Return the [X, Y] coordinate for the center point of the cell that contains the specified text.  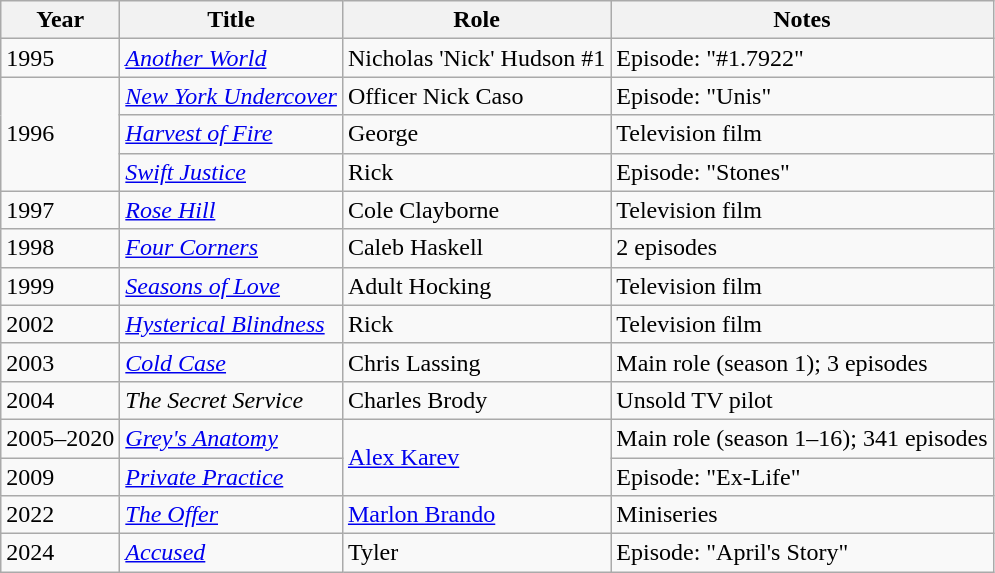
Notes [802, 20]
Grey's Anatomy [232, 438]
Main role (season 1); 3 episodes [802, 362]
1996 [60, 134]
Marlon Brando [476, 515]
2 episodes [802, 248]
Hysterical Blindness [232, 324]
The Secret Service [232, 400]
2009 [60, 477]
Tyler [476, 553]
2004 [60, 400]
Alex Karev [476, 457]
Rose Hill [232, 210]
2003 [60, 362]
Cold Case [232, 362]
2002 [60, 324]
Year [60, 20]
Episode: "Unis" [802, 96]
Role [476, 20]
Episode: "Ex-Life" [802, 477]
Episode: "#1.7922" [802, 58]
Accused [232, 553]
Main role (season 1–16); 341 episodes [802, 438]
Chris Lassing [476, 362]
1998 [60, 248]
Harvest of Fire [232, 134]
Caleb Haskell [476, 248]
The Offer [232, 515]
1997 [60, 210]
1999 [60, 286]
Another World [232, 58]
Episode: "April's Story" [802, 553]
Seasons of Love [232, 286]
2024 [60, 553]
Charles Brody [476, 400]
Title [232, 20]
Unsold TV pilot [802, 400]
George [476, 134]
Episode: "Stones" [802, 172]
Nicholas 'Nick' Hudson #1 [476, 58]
Officer Nick Caso [476, 96]
Miniseries [802, 515]
Swift Justice [232, 172]
New York Undercover [232, 96]
Adult Hocking [476, 286]
Cole Clayborne [476, 210]
2005–2020 [60, 438]
1995 [60, 58]
Four Corners [232, 248]
Private Practice [232, 477]
2022 [60, 515]
